Identify which cell holds the provided text, then report its [X, Y] central coordinate. 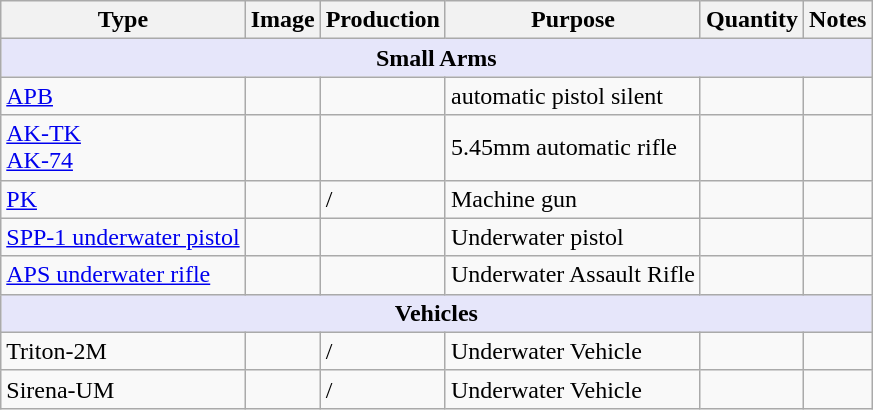
Small Arms [436, 58]
Notes [838, 20]
Triton-2M [123, 351]
APS underwater rifle [123, 275]
Image [282, 20]
APB [123, 96]
Underwater pistol [572, 237]
Underwater Assault Rifle [572, 275]
Machine gun [572, 199]
Type [123, 20]
Production [382, 20]
Purpose [572, 20]
5.45mm automatic rifle [572, 148]
SPP-1 underwater pistol [123, 237]
Quantity [752, 20]
Vehicles [436, 313]
automatic pistol silent [572, 96]
AK-TKAK-74 [123, 148]
PK [123, 199]
Sirena-UM [123, 389]
